Return the [x, y] coordinate for the center point of the cell that contains the specified text.  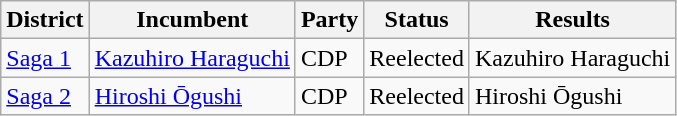
Saga 2 [45, 96]
Status [417, 20]
Party [329, 20]
Results [572, 20]
Saga 1 [45, 58]
District [45, 20]
Incumbent [192, 20]
